Scan for the cell matching the given text and deliver its [X, Y] coordinate at center. 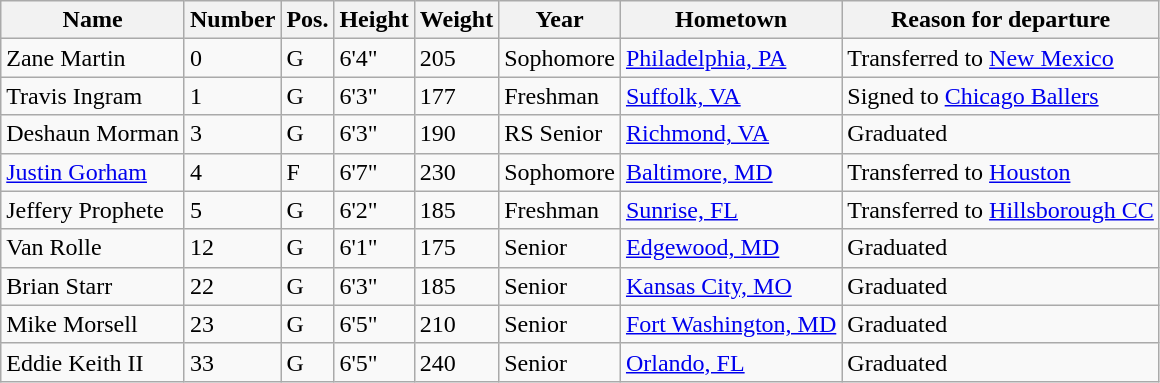
Van Rolle [93, 248]
Travis Ingram [93, 96]
Kansas City, MO [730, 286]
RS Senior [560, 134]
190 [456, 134]
175 [456, 248]
177 [456, 96]
Sunrise, FL [730, 210]
205 [456, 58]
Justin Gorham [93, 172]
6'2" [374, 210]
Suffolk, VA [730, 96]
22 [232, 286]
Pos. [308, 20]
Number [232, 20]
Deshaun Morman [93, 134]
1 [232, 96]
Edgewood, MD [730, 248]
Philadelphia, PA [730, 58]
Fort Washington, MD [730, 324]
3 [232, 134]
Baltimore, MD [730, 172]
Richmond, VA [730, 134]
Reason for departure [1001, 20]
23 [232, 324]
240 [456, 362]
F [308, 172]
6'7" [374, 172]
0 [232, 58]
Zane Martin [93, 58]
12 [232, 248]
Signed to Chicago Ballers [1001, 96]
Transferred to Houston [1001, 172]
Mike Morsell [93, 324]
Brian Starr [93, 286]
Transferred to New Mexico [1001, 58]
6'1" [374, 248]
Name [93, 20]
230 [456, 172]
Year [560, 20]
5 [232, 210]
33 [232, 362]
Transferred to Hillsborough CC [1001, 210]
Eddie Keith II [93, 362]
Jeffery Prophete [93, 210]
4 [232, 172]
210 [456, 324]
Weight [456, 20]
6'4" [374, 58]
Orlando, FL [730, 362]
Hometown [730, 20]
Height [374, 20]
